Extract the (X, Y) coordinate from the center of the cell holding the provided text.  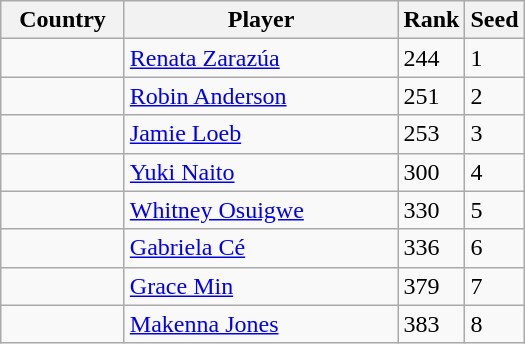
7 (494, 286)
383 (432, 324)
330 (432, 210)
336 (432, 248)
379 (432, 286)
253 (432, 134)
Seed (494, 20)
Country (63, 20)
3 (494, 134)
6 (494, 248)
244 (432, 58)
Yuki Naito (261, 172)
Gabriela Cé (261, 248)
Rank (432, 20)
Jamie Loeb (261, 134)
Player (261, 20)
1 (494, 58)
Renata Zarazúa (261, 58)
251 (432, 96)
Whitney Osuigwe (261, 210)
Robin Anderson (261, 96)
5 (494, 210)
4 (494, 172)
300 (432, 172)
Makenna Jones (261, 324)
Grace Min (261, 286)
8 (494, 324)
2 (494, 96)
